Find where the given text appears and provide that cell's center as [X, Y] coordinate. 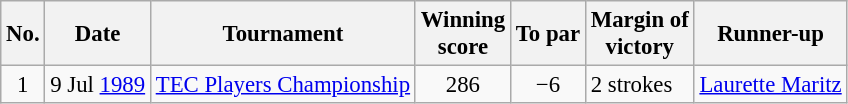
Winningscore [462, 34]
Margin ofvictory [640, 34]
Date [98, 34]
No. [23, 34]
Runner-up [770, 34]
−6 [548, 85]
Laurette Maritz [770, 85]
TEC Players Championship [282, 85]
To par [548, 34]
9 Jul 1989 [98, 85]
1 [23, 85]
2 strokes [640, 85]
286 [462, 85]
Tournament [282, 34]
